Return the (X, Y) coordinate for the center point of the cell that contains the specified text.  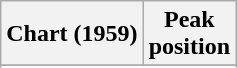
Peakposition (189, 34)
Chart (1959) (72, 34)
